Return the [x, y] coordinate for the center point of the cell that contains the specified text.  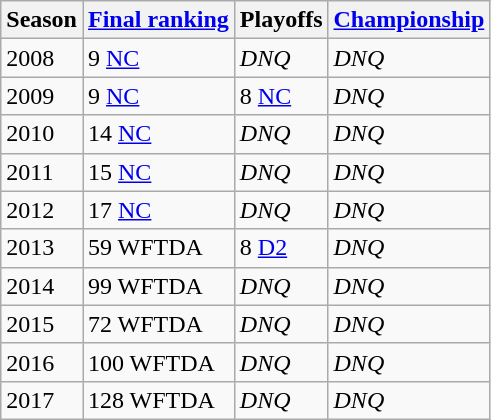
2016 [42, 362]
2014 [42, 286]
100 WFTDA [158, 362]
2017 [42, 400]
2013 [42, 248]
17 NC [158, 210]
Final ranking [158, 20]
99 WFTDA [158, 286]
59 WFTDA [158, 248]
2010 [42, 134]
128 WFTDA [158, 400]
2015 [42, 324]
Season [42, 20]
2008 [42, 58]
2012 [42, 210]
8 D2 [281, 248]
Championship [409, 20]
15 NC [158, 172]
2011 [42, 172]
14 NC [158, 134]
2009 [42, 96]
72 WFTDA [158, 324]
Playoffs [281, 20]
8 NC [281, 96]
